Identify which cell holds the provided text, then report its (X, Y) central coordinate. 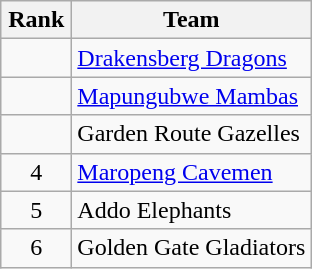
Garden Route Gazelles (192, 134)
Addo Elephants (192, 210)
Rank (36, 20)
Golden Gate Gladiators (192, 248)
Maropeng Cavemen (192, 172)
Team (192, 20)
6 (36, 248)
Drakensberg Dragons (192, 58)
5 (36, 210)
Mapungubwe Mambas (192, 96)
4 (36, 172)
